Extract the (X, Y) coordinate from the center of the cell holding the provided text.  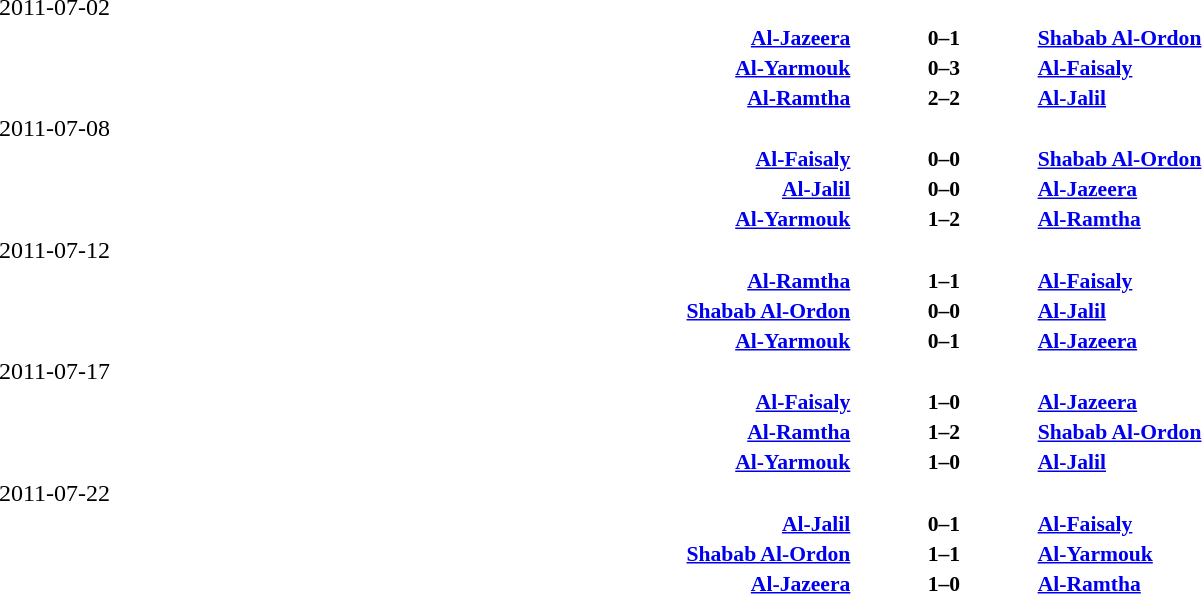
0–3 (944, 68)
2–2 (944, 98)
